Return the (x, y) coordinate for the center point of the cell that contains the specified text.  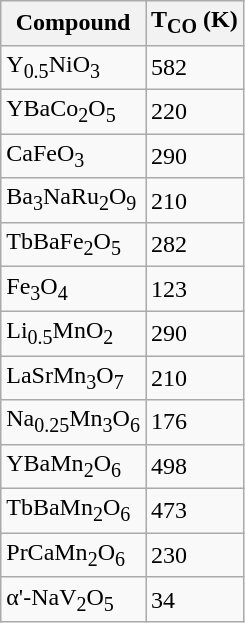
Ba3NaRu2O9 (74, 200)
LaSrMn3O7 (74, 378)
123 (195, 289)
498 (195, 466)
YBaMn2O6 (74, 466)
PrCaMn2O6 (74, 555)
YBaCo2O5 (74, 111)
34 (195, 599)
α'-NaV2O5 (74, 599)
Na0.25Mn3O6 (74, 422)
220 (195, 111)
Compound (74, 23)
TCO (K) (195, 23)
473 (195, 511)
230 (195, 555)
TbBaMn2O6 (74, 511)
CaFeO3 (74, 156)
Y0.5NiO3 (74, 67)
TbBaFe2O5 (74, 244)
176 (195, 422)
Li0.5MnO2 (74, 333)
Fe3O4 (74, 289)
582 (195, 67)
282 (195, 244)
